Determine the (x, y) coordinate at the center of the cell enclosing the given text.  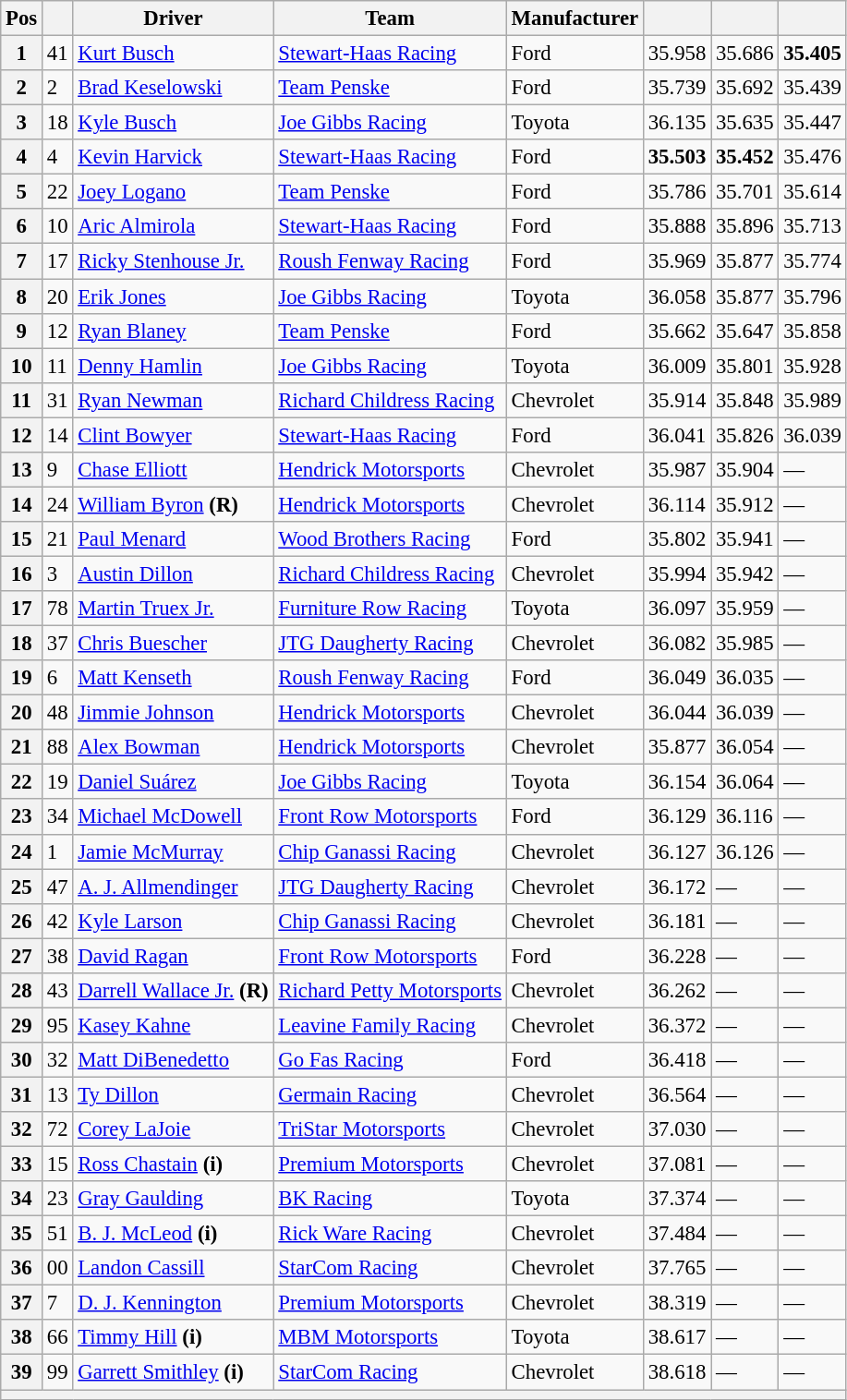
38.618 (676, 1372)
78 (57, 609)
36 (22, 1268)
5 (22, 192)
35.786 (676, 192)
35.476 (813, 157)
36.058 (676, 296)
36.228 (676, 956)
36.418 (676, 1060)
35.692 (744, 88)
72 (57, 1129)
Paul Menard (174, 539)
36.114 (676, 504)
29 (22, 1025)
35.994 (676, 573)
35.904 (744, 470)
Richard Petty Motorsports (390, 991)
35.796 (813, 296)
36.135 (676, 123)
35.439 (813, 88)
Go Fas Racing (390, 1060)
35.941 (744, 539)
MBM Motorsports (390, 1338)
Kevin Harvick (174, 157)
35.826 (744, 435)
38.617 (676, 1338)
36.154 (676, 782)
Chase Elliott (174, 470)
Ryan Newman (174, 400)
36.054 (744, 747)
Germain Racing (390, 1094)
Erik Jones (174, 296)
35.888 (676, 226)
35.969 (676, 261)
42 (57, 921)
Ryan Blaney (174, 331)
35.958 (676, 54)
35 (22, 1234)
TriStar Motorsports (390, 1129)
47 (57, 887)
36.129 (676, 817)
David Ragan (174, 956)
37.081 (676, 1165)
35.912 (744, 504)
Landon Cassill (174, 1268)
66 (57, 1338)
35.662 (676, 331)
36.181 (676, 921)
95 (57, 1025)
Jimmie Johnson (174, 713)
35.739 (676, 88)
William Byron (R) (174, 504)
39 (22, 1372)
Gray Gaulding (174, 1199)
35.701 (744, 192)
Matt DiBenedetto (174, 1060)
Aric Almirola (174, 226)
28 (22, 991)
36.035 (744, 678)
Team (390, 18)
35.848 (744, 400)
Martin Truex Jr. (174, 609)
35.647 (744, 331)
41 (57, 54)
26 (22, 921)
Manufacturer (575, 18)
35.405 (813, 54)
B. J. McLeod (i) (174, 1234)
25 (22, 887)
35.774 (813, 261)
36.044 (676, 713)
36.009 (676, 366)
00 (57, 1268)
36.049 (676, 678)
37.484 (676, 1234)
35.896 (744, 226)
Wood Brothers Racing (390, 539)
43 (57, 991)
36.127 (676, 851)
Jamie McMurray (174, 851)
Rick Ware Racing (390, 1234)
88 (57, 747)
35.989 (813, 400)
35.686 (744, 54)
99 (57, 1372)
BK Racing (390, 1199)
Garrett Smithley (i) (174, 1372)
36.082 (676, 644)
D. J. Kennington (174, 1303)
35.858 (813, 331)
Matt Kenseth (174, 678)
37.030 (676, 1129)
A. J. Allmendinger (174, 887)
Austin Dillon (174, 573)
Joey Logano (174, 192)
Brad Keselowski (174, 88)
36.041 (676, 435)
35.447 (813, 123)
35.713 (813, 226)
Alex Bowman (174, 747)
35.503 (676, 157)
Darrell Wallace Jr. (R) (174, 991)
Timmy Hill (i) (174, 1338)
30 (22, 1060)
Denny Hamlin (174, 366)
Pos (22, 18)
Corey LaJoie (174, 1129)
Chris Buescher (174, 644)
Driver (174, 18)
Michael McDowell (174, 817)
Kasey Kahne (174, 1025)
36.262 (676, 991)
35.987 (676, 470)
35.802 (676, 539)
Leavine Family Racing (390, 1025)
8 (22, 296)
36.097 (676, 609)
Kyle Larson (174, 921)
36.064 (744, 782)
16 (22, 573)
35.959 (744, 609)
Daniel Suárez (174, 782)
36.126 (744, 851)
35.942 (744, 573)
36.116 (744, 817)
48 (57, 713)
36.564 (676, 1094)
37.374 (676, 1199)
Furniture Row Racing (390, 609)
33 (22, 1165)
Ty Dillon (174, 1094)
Kurt Busch (174, 54)
35.452 (744, 157)
35.985 (744, 644)
Ross Chastain (i) (174, 1165)
Ricky Stenhouse Jr. (174, 261)
35.801 (744, 366)
36.372 (676, 1025)
38.319 (676, 1303)
51 (57, 1234)
Kyle Busch (174, 123)
27 (22, 956)
35.635 (744, 123)
Clint Bowyer (174, 435)
35.614 (813, 192)
35.928 (813, 366)
36.172 (676, 887)
35.914 (676, 400)
37.765 (676, 1268)
